Return (x, y) of the center of cell containing provided text 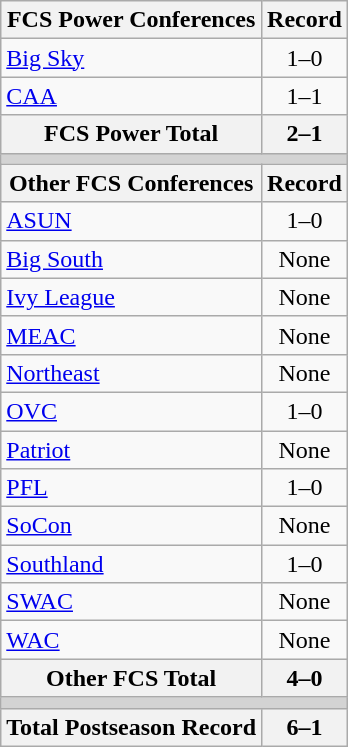
FCS Power Conferences (132, 20)
Big South (132, 259)
Ivy League (132, 297)
CAA (132, 96)
OVC (132, 411)
6–1 (305, 727)
4–0 (305, 678)
Other FCS Total (132, 678)
Northeast (132, 373)
Southland (132, 564)
Total Postseason Record (132, 727)
WAC (132, 640)
SWAC (132, 602)
1–1 (305, 96)
2–1 (305, 134)
SoCon (132, 526)
Patriot (132, 449)
ASUN (132, 221)
PFL (132, 488)
FCS Power Total (132, 134)
Big Sky (132, 58)
MEAC (132, 335)
Other FCS Conferences (132, 183)
